Output the (X, Y) coordinate of the center of the cell containing the given text.  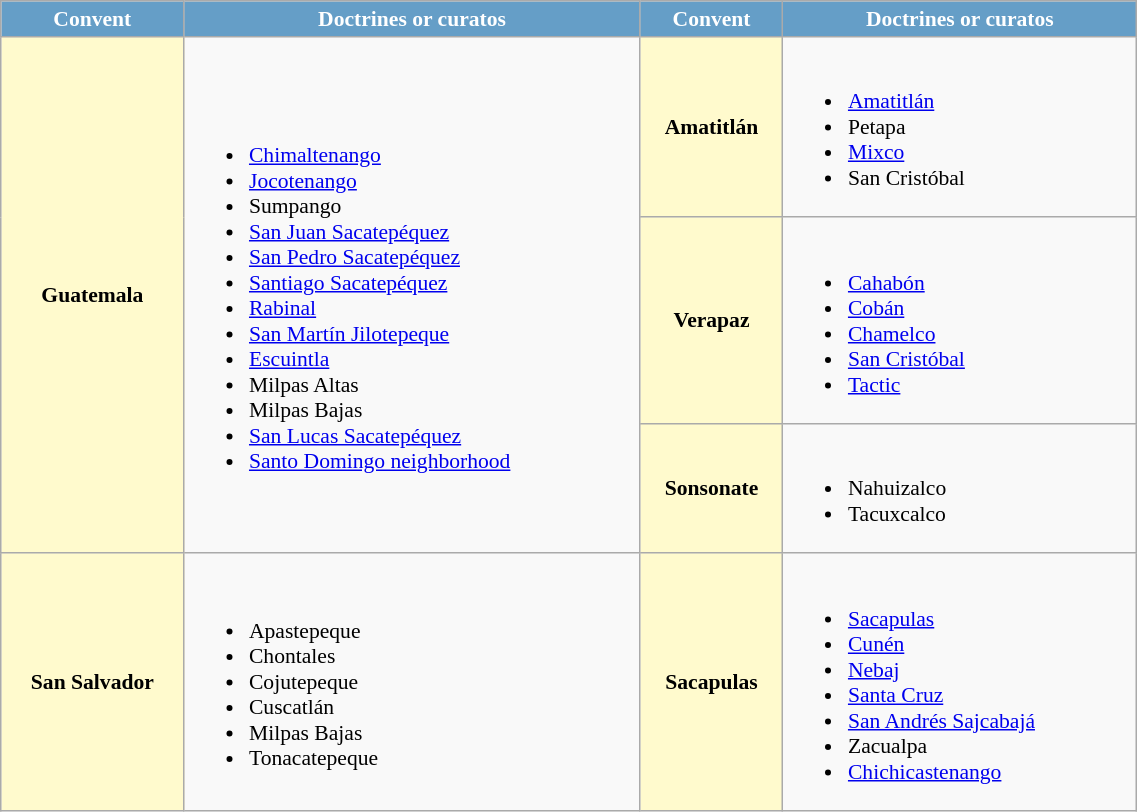
Verapaz (712, 321)
Guatemala (92, 296)
Amatitlán (712, 128)
ApastepequeChontalesCojutepequeCuscatlánMilpas BajasTonacatepeque (412, 682)
CahabónCobánChamelcoSan CristóbalTactic (960, 321)
AmatitlánPetapaMixcoSan Cristóbal (960, 128)
Sonsonate (712, 489)
Sacapulas (712, 682)
San Salvador (92, 682)
SacapulasCunénNebajSanta CruzSan Andrés SajcabajáZacualpaChichicastenango (960, 682)
NahuizalcoTacuxcalco (960, 489)
